Capture the cell that displays the provided text and extract its (x, y) central coordinate. 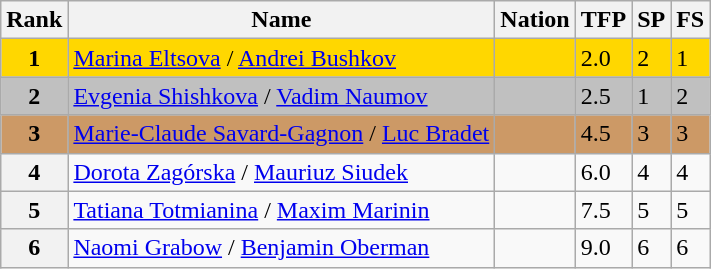
Marina Eltsova / Andrei Bushkov (282, 58)
Evgenia Shishkova / Vadim Naumov (282, 96)
2.0 (603, 58)
Dorota Zagórska / Mauriuz Siudek (282, 172)
9.0 (603, 248)
4.5 (603, 134)
TFP (603, 20)
2.5 (603, 96)
FS (690, 20)
Tatiana Totmianina / Maxim Marinin (282, 210)
SP (652, 20)
6.0 (603, 172)
Rank (34, 20)
7.5 (603, 210)
Marie-Claude Savard-Gagnon / Luc Bradet (282, 134)
Name (282, 20)
Naomi Grabow / Benjamin Oberman (282, 248)
Nation (535, 20)
